Provide the [x, y] coordinate of the cell's center where the given text is located.  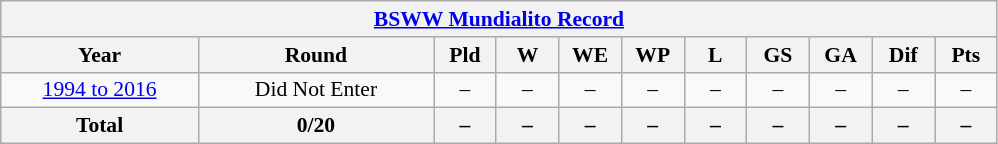
0/20 [316, 126]
BSWW Mundialito Record [499, 19]
Year [100, 55]
WE [590, 55]
W [528, 55]
Total [100, 126]
Pld [466, 55]
WP [652, 55]
L [716, 55]
GS [778, 55]
Pts [966, 55]
GA [840, 55]
1994 to 2016 [100, 90]
Dif [904, 55]
Did Not Enter [316, 90]
Round [316, 55]
